Find where the given text appears and provide that cell's center as (x, y) coordinate. 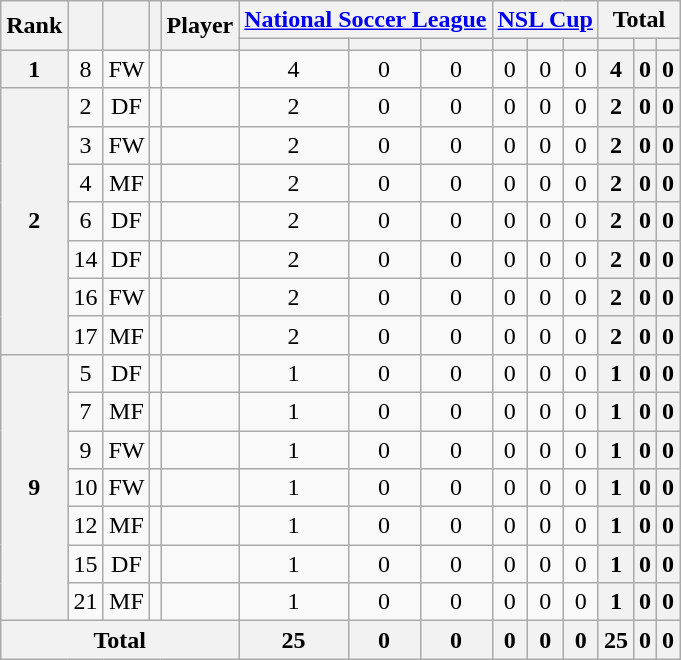
12 (86, 526)
Rank (34, 26)
10 (86, 488)
7 (86, 411)
17 (86, 335)
21 (86, 602)
15 (86, 564)
5 (86, 373)
3 (86, 145)
8 (86, 69)
16 (86, 297)
NSL Cup (545, 20)
14 (86, 259)
Player (200, 26)
6 (86, 221)
National Soccer League (366, 20)
